Detect which cell encompasses the target text, then output its (X, Y) center coordinate. 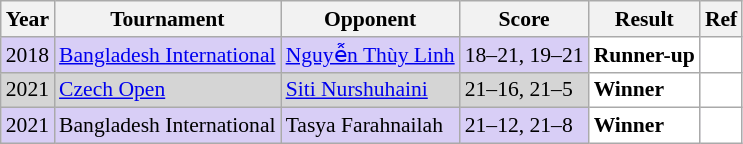
Tasya Farahnailah (370, 126)
Runner-up (644, 55)
Score (524, 19)
Czech Open (168, 90)
Opponent (370, 19)
Result (644, 19)
Tournament (168, 19)
18–21, 19–21 (524, 55)
Ref (721, 19)
Nguyễn Thùy Linh (370, 55)
21–12, 21–8 (524, 126)
21–16, 21–5 (524, 90)
Year (28, 19)
Siti Nurshuhaini (370, 90)
2018 (28, 55)
